Capture the cell that displays the provided text and extract its (x, y) central coordinate. 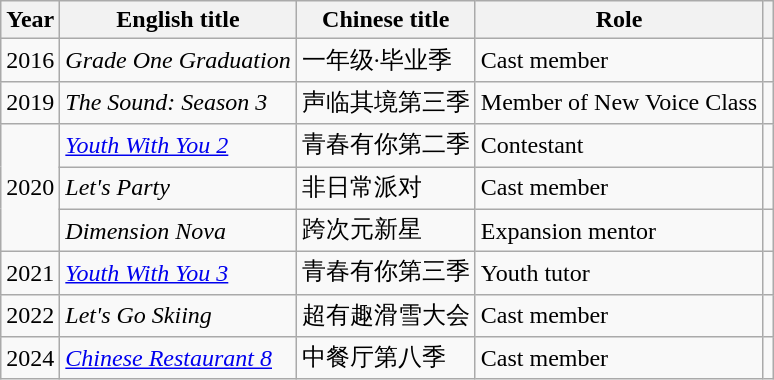
Youth tutor (618, 274)
Let's Go Skiing (178, 316)
中餐厅第八季 (386, 358)
2020 (30, 188)
Chinese Restaurant 8 (178, 358)
一年级·毕业季 (386, 60)
超有趣滑雪大会 (386, 316)
Member of New Voice Class (618, 102)
非日常派对 (386, 188)
跨次元新星 (386, 230)
2019 (30, 102)
Expansion mentor (618, 230)
Contestant (618, 146)
Let's Party (178, 188)
Chinese title (386, 20)
2022 (30, 316)
Youth With You 3 (178, 274)
2021 (30, 274)
Dimension Nova (178, 230)
Role (618, 20)
Youth With You 2 (178, 146)
Year (30, 20)
青春有你第二季 (386, 146)
Grade One Graduation (178, 60)
2024 (30, 358)
2016 (30, 60)
青春有你第三季 (386, 274)
声临其境第三季 (386, 102)
The Sound: Season 3 (178, 102)
English title (178, 20)
